Return the (x, y) coordinate for the center point of the cell that contains the specified text.  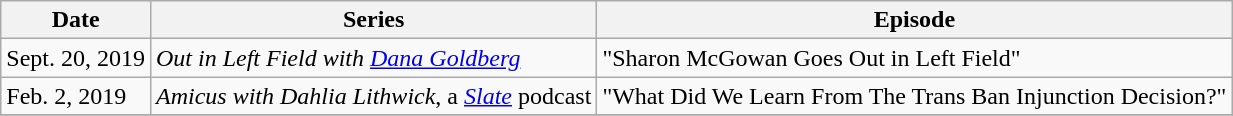
"Sharon McGowan Goes Out in Left Field" (914, 58)
Episode (914, 20)
Date (76, 20)
Amicus with Dahlia Lithwick, a Slate podcast (373, 96)
Feb. 2, 2019 (76, 96)
Series (373, 20)
"What Did We Learn From The Trans Ban Injunction Decision?" (914, 96)
Out in Left Field with Dana Goldberg (373, 58)
Sept. 20, 2019 (76, 58)
